Extract the [X, Y] coordinate from the center of the cell holding the provided text.  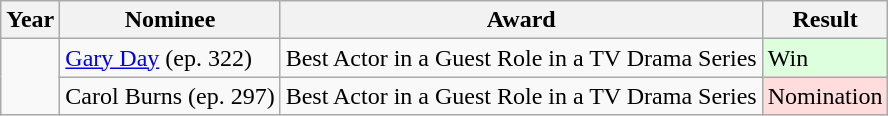
Nominee [170, 20]
Nomination [825, 96]
Result [825, 20]
Carol Burns (ep. 297) [170, 96]
Gary Day (ep. 322) [170, 58]
Win [825, 58]
Year [30, 20]
Award [521, 20]
